For the text-containing cell, return its midpoint in (X, Y) coordinate format. 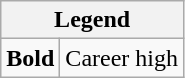
Career high (122, 58)
Bold (30, 58)
Legend (92, 20)
